Pinpoint the cell where the given text exists, returning its (x, y) midpoint coordinate. 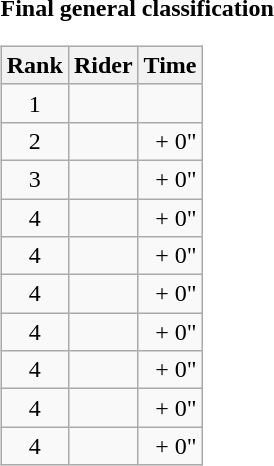
Rank (34, 65)
1 (34, 103)
3 (34, 179)
Rider (103, 65)
2 (34, 141)
Time (170, 65)
